Search for the cell housing the specified text and yield its (x, y) center coordinate. 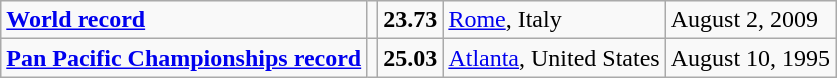
August 2, 2009 (750, 20)
25.03 (410, 58)
Rome, Italy (554, 20)
Atlanta, United States (554, 58)
August 10, 1995 (750, 58)
Pan Pacific Championships record (184, 58)
23.73 (410, 20)
World record (184, 20)
